Detect which cell encompasses the target text, then output its [X, Y] center coordinate. 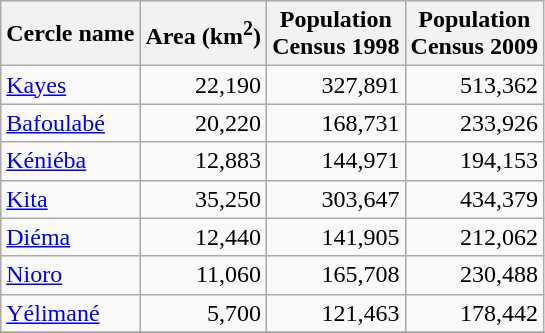
5,700 [204, 313]
141,905 [336, 237]
Cercle name [70, 34]
PopulationCensus 1998 [336, 34]
12,883 [204, 161]
11,060 [204, 275]
144,971 [336, 161]
230,488 [474, 275]
233,926 [474, 123]
194,153 [474, 161]
303,647 [336, 199]
168,731 [336, 123]
Kéniéba [70, 161]
212,062 [474, 237]
20,220 [204, 123]
Diéma [70, 237]
12,440 [204, 237]
Bafoulabé [70, 123]
35,250 [204, 199]
Kayes [70, 85]
22,190 [204, 85]
165,708 [336, 275]
434,379 [474, 199]
Yélimané [70, 313]
Nioro [70, 275]
513,362 [474, 85]
121,463 [336, 313]
PopulationCensus 2009 [474, 34]
Area (km2) [204, 34]
327,891 [336, 85]
Kita [70, 199]
178,442 [474, 313]
